Pinpoint the cell where the given text exists, returning its [X, Y] midpoint coordinate. 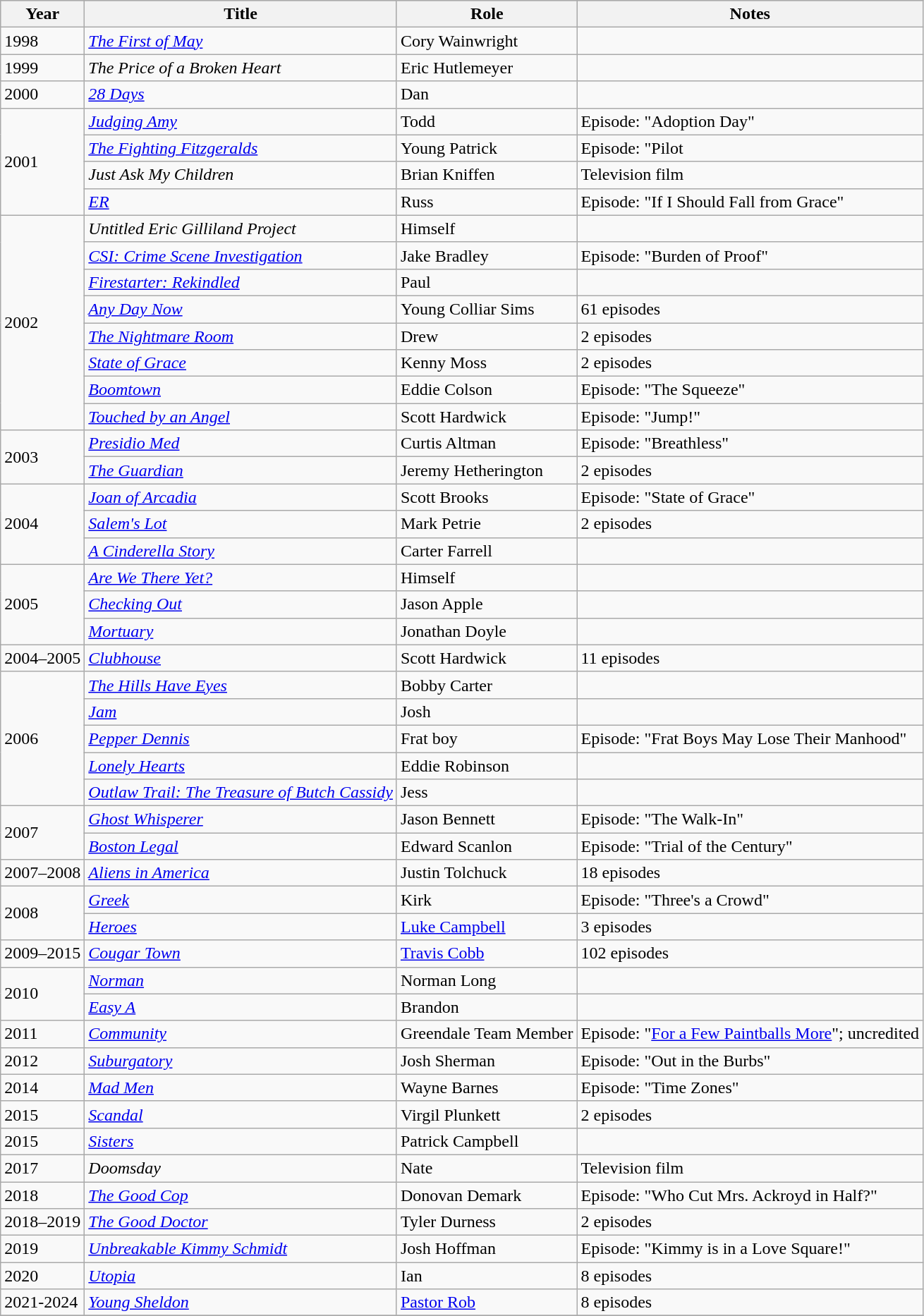
Pepper Dennis [241, 738]
Boomtown [241, 390]
Brian Kniffen [487, 175]
2021-2024 [42, 1303]
Heroes [241, 927]
2007 [42, 833]
Sisters [241, 1141]
11 episodes [750, 658]
Episode: "Three's a Crowd" [750, 900]
2012 [42, 1061]
Curtis Altman [487, 444]
Scott Brooks [487, 497]
Salem's Lot [241, 524]
2004–2005 [42, 658]
2001 [42, 162]
2007–2008 [42, 873]
Episode: "Time Zones" [750, 1087]
Josh Hoffman [487, 1249]
Joan of Arcadia [241, 497]
Doomsday [241, 1168]
A Cinderella Story [241, 551]
Wayne Barnes [487, 1087]
Kenny Moss [487, 363]
The Hills Have Eyes [241, 685]
Episode: "State of Grace" [750, 497]
Judging Amy [241, 121]
2019 [42, 1249]
Episode: "Kimmy is in a Love Square!" [750, 1249]
Firestarter: Rekindled [241, 282]
Episode: "Jump!" [750, 417]
Episode: "Who Cut Mrs. Ackroyd in Half?" [750, 1195]
ER [241, 202]
Frat boy [487, 738]
Episode: "The Walk-In" [750, 820]
Boston Legal [241, 846]
Aliens in America [241, 873]
Touched by an Angel [241, 417]
Episode: "For a Few Paintballs More"; uncredited [750, 1034]
2002 [42, 322]
Checking Out [241, 604]
Jason Apple [487, 604]
Eric Hutlemeyer [487, 68]
Presidio Med [241, 444]
61 episodes [750, 309]
Young Sheldon [241, 1303]
Cougar Town [241, 954]
State of Grace [241, 363]
Suburgatory [241, 1061]
Untitled Eric Gilliland Project [241, 229]
Todd [487, 121]
1998 [42, 41]
Year [42, 14]
Dan [487, 95]
Episode: "Frat Boys May Lose Their Manhood" [750, 738]
Paul [487, 282]
Luke Campbell [487, 927]
2011 [42, 1034]
Mad Men [241, 1087]
2017 [42, 1168]
Drew [487, 336]
Josh Sherman [487, 1061]
Kirk [487, 900]
The First of May [241, 41]
Ghost Whisperer [241, 820]
Young Patrick [487, 148]
Are We There Yet? [241, 578]
Episode: "Breathless" [750, 444]
Pastor Rob [487, 1303]
Norman Long [487, 980]
Patrick Campbell [487, 1141]
Episode: "Out in the Burbs" [750, 1061]
The Good Doctor [241, 1222]
Josh [487, 712]
2018 [42, 1195]
Carter Farrell [487, 551]
Greendale Team Member [487, 1034]
2014 [42, 1087]
Eddie Colson [487, 390]
Role [487, 14]
The Nightmare Room [241, 336]
102 episodes [750, 954]
18 episodes [750, 873]
Nate [487, 1168]
Utopia [241, 1276]
Episode: "Pilot [750, 148]
Any Day Now [241, 309]
3 episodes [750, 927]
Scandal [241, 1114]
2006 [42, 738]
Episode: "Adoption Day" [750, 121]
Jam [241, 712]
Bobby Carter [487, 685]
Jason Bennett [487, 820]
Ian [487, 1276]
Justin Tolchuck [487, 873]
Virgil Plunkett [487, 1114]
Jonathan Doyle [487, 631]
1999 [42, 68]
Tyler Durness [487, 1222]
2004 [42, 524]
Eddie Robinson [487, 765]
Easy A [241, 1007]
2009–2015 [42, 954]
Edward Scanlon [487, 846]
Donovan Demark [487, 1195]
Episode: "Burden of Proof" [750, 255]
Brandon [487, 1007]
Episode: "The Squeeze" [750, 390]
Mark Petrie [487, 524]
2020 [42, 1276]
Outlaw Trail: The Treasure of Butch Cassidy [241, 793]
Cory Wainwright [487, 41]
2000 [42, 95]
Episode: "If I Should Fall from Grace" [750, 202]
2005 [42, 604]
CSI: Crime Scene Investigation [241, 255]
Lonely Hearts [241, 765]
Jeremy Hetherington [487, 470]
Norman [241, 980]
2010 [42, 994]
2018–2019 [42, 1222]
Mortuary [241, 631]
Title [241, 14]
Russ [487, 202]
2008 [42, 913]
The Fighting Fitzgeralds [241, 148]
Jake Bradley [487, 255]
28 Days [241, 95]
2003 [42, 457]
Community [241, 1034]
The Good Cop [241, 1195]
Unbreakable Kimmy Schmidt [241, 1249]
Episode: "Trial of the Century" [750, 846]
Greek [241, 900]
The Guardian [241, 470]
Clubhouse [241, 658]
Notes [750, 14]
The Price of a Broken Heart [241, 68]
Travis Cobb [487, 954]
Jess [487, 793]
Young Colliar Sims [487, 309]
Just Ask My Children [241, 175]
